Provide the (X, Y) coordinate of the cell's center where the given text is located.  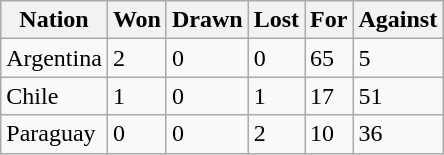
51 (398, 96)
36 (398, 134)
17 (329, 96)
65 (329, 58)
Won (136, 20)
For (329, 20)
Paraguay (54, 134)
5 (398, 58)
Drawn (207, 20)
Against (398, 20)
Chile (54, 96)
Lost (276, 20)
Argentina (54, 58)
10 (329, 134)
Nation (54, 20)
